Identify which cell holds the provided text, then report its [x, y] central coordinate. 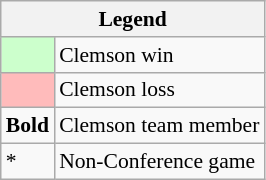
Clemson loss [159, 90]
Clemson win [159, 55]
Non-Conference game [159, 162]
Legend [133, 19]
* [28, 162]
Bold [28, 126]
Clemson team member [159, 126]
